Capture the cell that displays the provided text and extract its (X, Y) central coordinate. 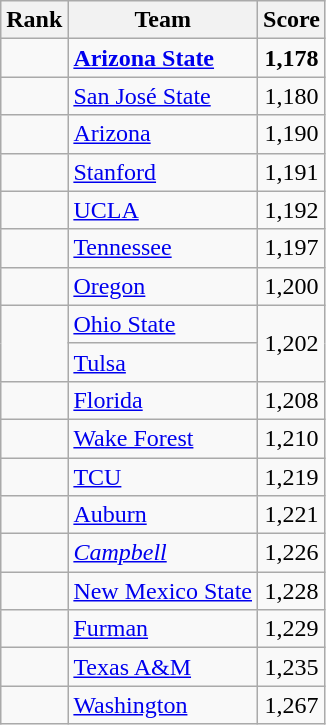
1,178 (292, 58)
1,191 (292, 172)
Oregon (163, 286)
1,200 (292, 286)
1,197 (292, 248)
Campbell (163, 553)
1,235 (292, 667)
Florida (163, 400)
Auburn (163, 515)
TCU (163, 477)
Arizona (163, 134)
Team (163, 20)
Score (292, 20)
1,208 (292, 400)
Arizona State (163, 58)
1,228 (292, 591)
1,202 (292, 343)
1,267 (292, 705)
Tennessee (163, 248)
1,192 (292, 210)
1,190 (292, 134)
1,210 (292, 438)
Ohio State (163, 324)
Texas A&M (163, 667)
Furman (163, 629)
Wake Forest (163, 438)
1,180 (292, 96)
1,226 (292, 553)
San José State (163, 96)
1,229 (292, 629)
Rank (34, 20)
Stanford (163, 172)
Washington (163, 705)
Tulsa (163, 362)
UCLA (163, 210)
New Mexico State (163, 591)
1,221 (292, 515)
1,219 (292, 477)
